Determine the [X, Y] coordinate at the center of the cell enclosing the given text.  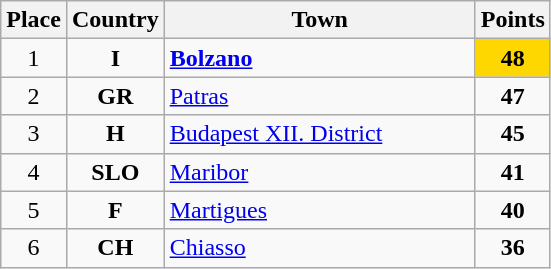
Martigues [320, 210]
Country [115, 20]
4 [34, 172]
GR [115, 96]
Budapest XII. District [320, 134]
3 [34, 134]
Place [34, 20]
2 [34, 96]
47 [512, 96]
Patras [320, 96]
Chiasso [320, 248]
Maribor [320, 172]
41 [512, 172]
36 [512, 248]
Bolzano [320, 58]
I [115, 58]
45 [512, 134]
40 [512, 210]
SLO [115, 172]
5 [34, 210]
1 [34, 58]
H [115, 134]
6 [34, 248]
F [115, 210]
48 [512, 58]
CH [115, 248]
Points [512, 20]
Town [320, 20]
